Capture the cell that displays the provided text and extract its (x, y) central coordinate. 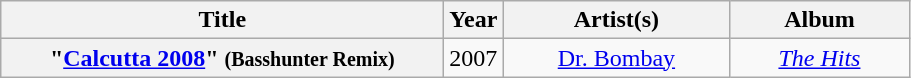
"Calcutta 2008" (Basshunter Remix) (222, 58)
2007 (474, 58)
Year (474, 20)
Artist(s) (616, 20)
Album (820, 20)
Dr. Bombay (616, 58)
The Hits (820, 58)
Title (222, 20)
